Extract the (x, y) coordinate from the center of the cell holding the provided text.  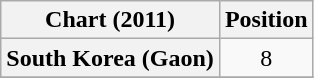
Position (266, 20)
8 (266, 58)
South Korea (Gaon) (110, 58)
Chart (2011) (110, 20)
